Extract the (x, y) coordinate from the center of the cell holding the provided text.  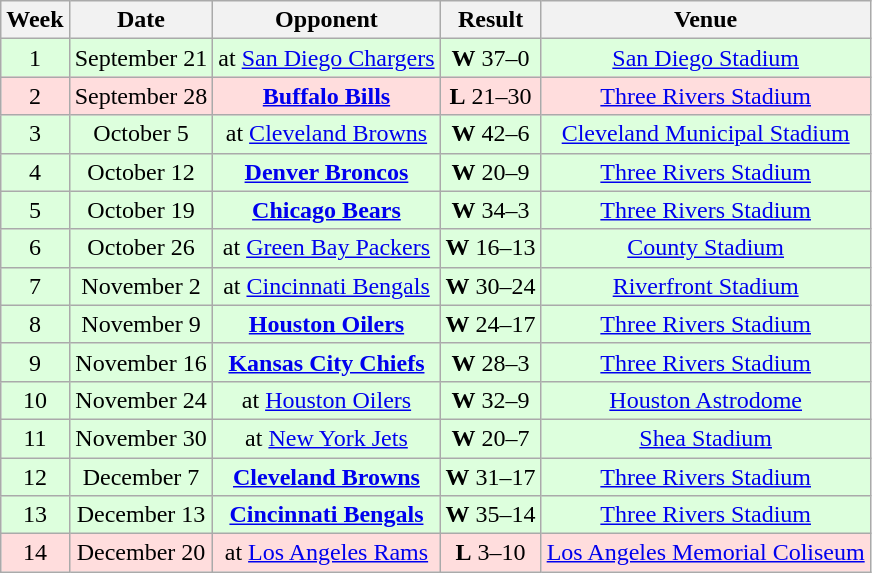
Shea Stadium (706, 438)
Opponent (326, 20)
November 9 (141, 324)
3 (35, 134)
at Cleveland Browns (326, 134)
November 30 (141, 438)
Houston Oilers (326, 324)
December 7 (141, 477)
12 (35, 477)
Los Angeles Memorial Coliseum (706, 553)
November 24 (141, 400)
W 31–17 (490, 477)
W 28–3 (490, 362)
13 (35, 515)
October 5 (141, 134)
4 (35, 172)
Week (35, 20)
Date (141, 20)
L 3–10 (490, 553)
Chicago Bears (326, 210)
W 24–17 (490, 324)
W 20–9 (490, 172)
October 12 (141, 172)
at Cincinnati Bengals (326, 286)
11 (35, 438)
County Stadium (706, 248)
December 13 (141, 515)
8 (35, 324)
W 37–0 (490, 58)
Cincinnati Bengals (326, 515)
9 (35, 362)
W 20–7 (490, 438)
W 16–13 (490, 248)
Kansas City Chiefs (326, 362)
November 2 (141, 286)
Cleveland Municipal Stadium (706, 134)
September 21 (141, 58)
Houston Astrodome (706, 400)
10 (35, 400)
2 (35, 96)
at Houston Oilers (326, 400)
14 (35, 553)
at New York Jets (326, 438)
San Diego Stadium (706, 58)
W 30–24 (490, 286)
Denver Broncos (326, 172)
Buffalo Bills (326, 96)
W 34–3 (490, 210)
December 20 (141, 553)
Riverfront Stadium (706, 286)
L 21–30 (490, 96)
W 32–9 (490, 400)
7 (35, 286)
1 (35, 58)
at Green Bay Packers (326, 248)
W 35–14 (490, 515)
October 19 (141, 210)
November 16 (141, 362)
Result (490, 20)
Cleveland Browns (326, 477)
W 42–6 (490, 134)
at Los Angeles Rams (326, 553)
at San Diego Chargers (326, 58)
October 26 (141, 248)
Venue (706, 20)
6 (35, 248)
5 (35, 210)
September 28 (141, 96)
